Determine the [x, y] coordinate at the center of the cell enclosing the given text.  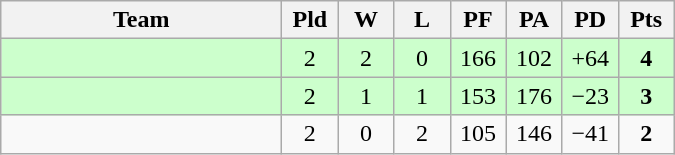
146 [534, 134]
Pts [646, 20]
PF [478, 20]
166 [478, 58]
4 [646, 58]
W [366, 20]
PA [534, 20]
Pld [310, 20]
Team [142, 20]
153 [478, 96]
176 [534, 96]
3 [646, 96]
+64 [590, 58]
L [422, 20]
105 [478, 134]
PD [590, 20]
−23 [590, 96]
102 [534, 58]
−41 [590, 134]
